Detect which cell encompasses the target text, then output its [X, Y] center coordinate. 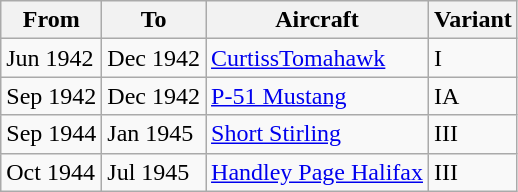
P-51 Mustang [318, 96]
Jun 1942 [52, 58]
From [52, 20]
Variant [474, 20]
To [154, 20]
IA [474, 96]
CurtissTomahawk [318, 58]
Handley Page Halifax [318, 172]
Sep 1944 [52, 134]
Short Stirling [318, 134]
Jan 1945 [154, 134]
Jul 1945 [154, 172]
Oct 1944 [52, 172]
Aircraft [318, 20]
Sep 1942 [52, 96]
I [474, 58]
